Extract the [X, Y] coordinate from the center of the cell holding the provided text.  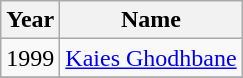
Name [151, 20]
1999 [30, 58]
Kaies Ghodhbane [151, 58]
Year [30, 20]
